Return (X, Y) of the center of cell containing provided text 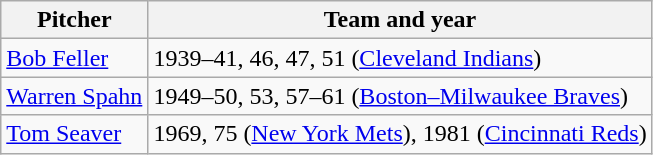
Pitcher (74, 20)
Bob Feller (74, 58)
Team and year (400, 20)
Tom Seaver (74, 134)
1969, 75 (New York Mets), 1981 (Cincinnati Reds) (400, 134)
1949–50, 53, 57–61 (Boston–Milwaukee Braves) (400, 96)
1939–41, 46, 47, 51 (Cleveland Indians) (400, 58)
Warren Spahn (74, 96)
